Determine the (X, Y) coordinate at the center of the cell enclosing the given text.  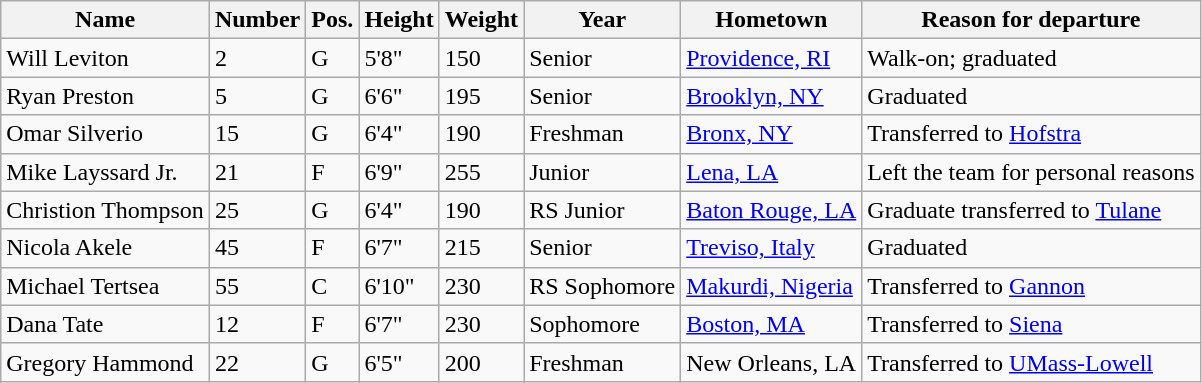
45 (257, 248)
6'9" (399, 172)
195 (481, 96)
6'10" (399, 286)
Gregory Hammond (106, 362)
15 (257, 134)
5'8" (399, 58)
150 (481, 58)
Ryan Preston (106, 96)
22 (257, 362)
Year (602, 20)
6'6" (399, 96)
Hometown (772, 20)
21 (257, 172)
Weight (481, 20)
Sophomore (602, 324)
12 (257, 324)
6'5" (399, 362)
Transferred to Siena (1031, 324)
Mike Layssard Jr. (106, 172)
Christion Thompson (106, 210)
Left the team for personal reasons (1031, 172)
Brooklyn, NY (772, 96)
Nicola Akele (106, 248)
Transferred to Hofstra (1031, 134)
Transferred to UMass-Lowell (1031, 362)
Height (399, 20)
Makurdi, Nigeria (772, 286)
RS Sophomore (602, 286)
Junior (602, 172)
New Orleans, LA (772, 362)
Lena, LA (772, 172)
5 (257, 96)
Graduate transferred to Tulane (1031, 210)
Dana Tate (106, 324)
255 (481, 172)
Will Leviton (106, 58)
Transferred to Gannon (1031, 286)
Reason for departure (1031, 20)
Treviso, Italy (772, 248)
RS Junior (602, 210)
Omar Silverio (106, 134)
Pos. (332, 20)
Baton Rouge, LA (772, 210)
C (332, 286)
Providence, RI (772, 58)
200 (481, 362)
Bronx, NY (772, 134)
Michael Tertsea (106, 286)
Boston, MA (772, 324)
215 (481, 248)
Number (257, 20)
2 (257, 58)
55 (257, 286)
25 (257, 210)
Walk-on; graduated (1031, 58)
Name (106, 20)
